From the cell containing the given text, extract its center point as (X, Y) coordinate. 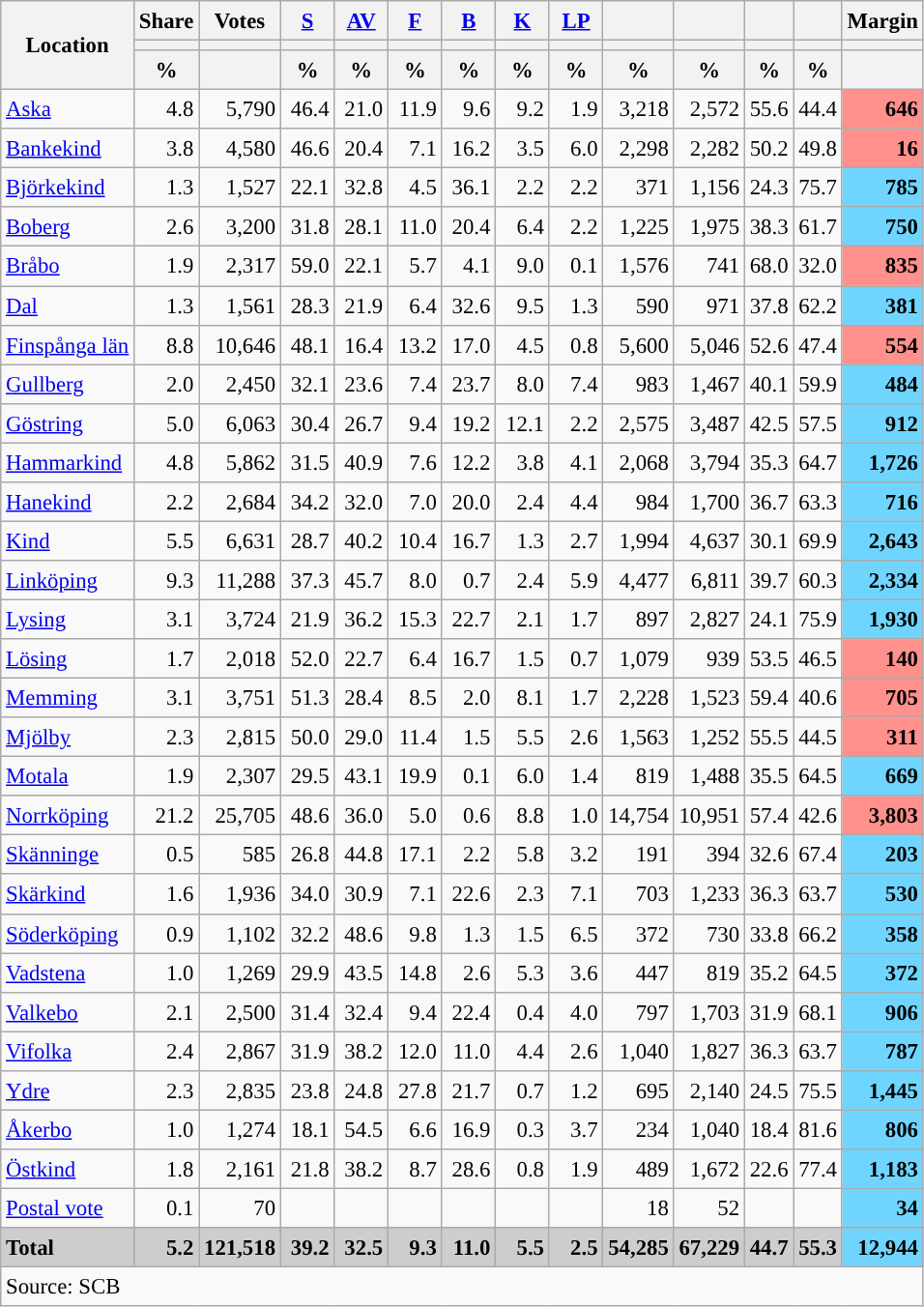
28.7 (307, 541)
32.1 (307, 385)
Vadstena (68, 973)
Memming (68, 698)
Dal (68, 305)
55.6 (768, 110)
5.8 (523, 855)
1,700 (709, 503)
5.7 (416, 267)
3,794 (709, 462)
66.2 (818, 934)
69.9 (818, 541)
F (416, 21)
8.7 (416, 1170)
1,672 (709, 1170)
311 (882, 737)
59.4 (768, 698)
1.4 (576, 777)
971 (709, 305)
1,156 (709, 188)
Bråbo (68, 267)
750 (882, 226)
835 (882, 267)
2,500 (240, 1011)
75.9 (818, 619)
Åkerbo (68, 1129)
Linköping (68, 580)
1,079 (638, 659)
Ydre (68, 1090)
Hanekind (68, 503)
29.0 (361, 737)
40.1 (768, 385)
57.5 (818, 423)
2,684 (240, 503)
21.2 (166, 816)
30.1 (768, 541)
554 (882, 344)
46.6 (307, 149)
11,288 (240, 580)
590 (638, 305)
0.5 (166, 855)
1,445 (882, 1090)
25,705 (240, 816)
1,703 (709, 1011)
4,637 (709, 541)
912 (882, 423)
358 (882, 934)
5.2 (166, 1247)
Kind (68, 541)
2,140 (709, 1090)
36.0 (361, 816)
42.6 (818, 816)
28.4 (361, 698)
26.8 (307, 855)
10.4 (416, 541)
18 (638, 1208)
43.1 (361, 777)
29.9 (307, 973)
18.1 (307, 1129)
67,229 (709, 1247)
3,200 (240, 226)
1,102 (240, 934)
42.5 (768, 423)
Motala (68, 777)
6,631 (240, 541)
191 (638, 855)
12.2 (469, 462)
897 (638, 619)
B (469, 21)
36.7 (768, 503)
68.1 (818, 1011)
Lösing (68, 659)
9.5 (523, 305)
1,467 (709, 385)
23.8 (307, 1090)
11.4 (416, 737)
K (523, 21)
70 (240, 1208)
Source: SCB (462, 1288)
9.6 (469, 110)
2.7 (576, 541)
730 (709, 934)
203 (882, 855)
716 (882, 503)
3.5 (523, 149)
AV (361, 21)
20.0 (469, 503)
19.9 (416, 777)
4,580 (240, 149)
2,835 (240, 1090)
22.4 (469, 1011)
2,867 (240, 1052)
1,827 (709, 1052)
1,936 (240, 895)
4,477 (638, 580)
2,827 (709, 619)
12,944 (882, 1247)
Bankekind (68, 149)
6.5 (576, 934)
21.8 (307, 1170)
705 (882, 698)
447 (638, 973)
2,018 (240, 659)
40.2 (361, 541)
77.4 (818, 1170)
16.9 (469, 1129)
646 (882, 110)
669 (882, 777)
59.9 (818, 385)
33.8 (768, 934)
6,811 (709, 580)
36.1 (469, 188)
787 (882, 1052)
61.7 (818, 226)
1,726 (882, 462)
37.3 (307, 580)
63.3 (818, 503)
51.3 (307, 698)
1,488 (709, 777)
35.2 (768, 973)
2,575 (638, 423)
1,527 (240, 188)
55.3 (818, 1247)
31.8 (307, 226)
47.4 (818, 344)
1.6 (166, 895)
68.0 (768, 267)
10,951 (709, 816)
1.2 (576, 1090)
30.9 (361, 895)
Skärkind (68, 895)
Total (68, 1247)
Votes (240, 21)
67.4 (818, 855)
28.1 (361, 226)
2,317 (240, 267)
785 (882, 188)
5,862 (240, 462)
44.4 (818, 110)
234 (638, 1129)
53.5 (768, 659)
1,576 (638, 267)
LP (576, 21)
19.2 (469, 423)
29.5 (307, 777)
8.5 (416, 698)
1,274 (240, 1129)
5,600 (638, 344)
1,561 (240, 305)
17.1 (416, 855)
3,724 (240, 619)
530 (882, 895)
2.5 (576, 1247)
6,063 (240, 423)
1,225 (638, 226)
4.0 (576, 1011)
3.7 (576, 1129)
75.7 (818, 188)
2,572 (709, 110)
54,285 (638, 1247)
3,218 (638, 110)
39.7 (768, 580)
34.2 (307, 503)
75.5 (818, 1090)
939 (709, 659)
1,183 (882, 1170)
46.4 (307, 110)
17.0 (469, 344)
57.4 (768, 816)
Margin (882, 21)
52 (709, 1208)
1,563 (638, 737)
12.0 (416, 1052)
45.7 (361, 580)
3,803 (882, 816)
31.5 (307, 462)
Björkekind (68, 188)
23.6 (361, 385)
0.6 (469, 816)
S (307, 21)
5.9 (576, 580)
10,646 (240, 344)
1,994 (638, 541)
1,269 (240, 973)
Boberg (68, 226)
2,643 (882, 541)
44.5 (818, 737)
984 (638, 503)
3.2 (576, 855)
5,046 (709, 344)
12.1 (523, 423)
38.3 (768, 226)
13.2 (416, 344)
52.6 (768, 344)
54.5 (361, 1129)
14,754 (638, 816)
2,450 (240, 385)
28.3 (307, 305)
Göstring (68, 423)
55.5 (768, 737)
585 (240, 855)
703 (638, 895)
806 (882, 1129)
Mjölby (68, 737)
1,975 (709, 226)
741 (709, 267)
Location (68, 45)
21.0 (361, 110)
35.5 (768, 777)
Lysing (68, 619)
Norrköping (68, 816)
2,068 (638, 462)
0.3 (523, 1129)
Hammarkind (68, 462)
11.9 (416, 110)
Östkind (68, 1170)
797 (638, 1011)
2,307 (240, 777)
2,228 (638, 698)
Share (166, 21)
24.8 (361, 1090)
50.2 (768, 149)
3,487 (709, 423)
24.5 (768, 1090)
381 (882, 305)
1,252 (709, 737)
32.2 (307, 934)
81.6 (818, 1129)
1,523 (709, 698)
9.0 (523, 267)
24.3 (768, 188)
40.9 (361, 462)
5.3 (523, 973)
484 (882, 385)
39.2 (307, 1247)
28.6 (469, 1170)
121,518 (240, 1247)
21.7 (469, 1090)
Aska (68, 110)
2,282 (709, 149)
2,161 (240, 1170)
140 (882, 659)
Söderköping (68, 934)
44.7 (768, 1247)
Valkebo (68, 1011)
30.4 (307, 423)
1.8 (166, 1170)
371 (638, 188)
40.6 (818, 698)
32.8 (361, 188)
16.4 (361, 344)
44.8 (361, 855)
52.0 (307, 659)
23.7 (469, 385)
0.4 (523, 1011)
3,751 (240, 698)
Skänninge (68, 855)
1,930 (882, 619)
16.2 (469, 149)
46.5 (818, 659)
31.4 (307, 1011)
2,298 (638, 149)
Finspånga län (68, 344)
49.8 (818, 149)
7.0 (416, 503)
48.1 (307, 344)
1,233 (709, 895)
60.3 (818, 580)
18.4 (768, 1129)
2,815 (240, 737)
24.1 (768, 619)
64.7 (818, 462)
14.8 (416, 973)
59.0 (307, 267)
394 (709, 855)
489 (638, 1170)
983 (638, 385)
0.9 (166, 934)
32.5 (361, 1247)
3.6 (576, 973)
5,790 (240, 110)
43.5 (361, 973)
26.7 (361, 423)
2,334 (882, 580)
34.0 (307, 895)
32.4 (361, 1011)
16 (882, 149)
15.3 (416, 619)
62.2 (818, 305)
8.1 (523, 698)
36.2 (361, 619)
906 (882, 1011)
7.6 (416, 462)
Gullberg (68, 385)
35.3 (768, 462)
50.0 (307, 737)
34 (882, 1208)
27.8 (416, 1090)
37.8 (768, 305)
695 (638, 1090)
9.2 (523, 110)
Vifolka (68, 1052)
9.8 (416, 934)
Postal vote (68, 1208)
6.6 (416, 1129)
